Identify which cell holds the provided text, then report its [X, Y] central coordinate. 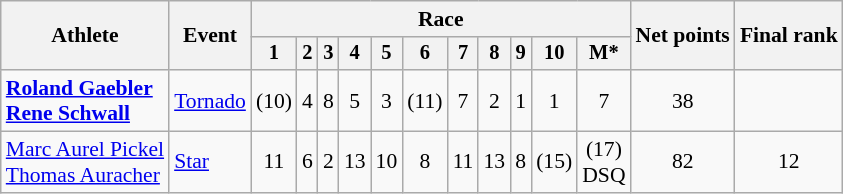
Net points [683, 36]
Final rank [789, 36]
Athlete [85, 36]
Race [441, 19]
Marc Aurel Pickel Thomas Auracher [85, 162]
Roland Gaebler Rene Schwall [85, 100]
M* [604, 54]
9 [520, 54]
12 [789, 162]
Event [210, 36]
82 [683, 162]
(11) [424, 100]
Star [210, 162]
Tornado [210, 100]
38 [683, 100]
(10) [274, 100]
(15) [554, 162]
(17) DSQ [604, 162]
